Extract the (X, Y) coordinate from the center of the cell holding the provided text.  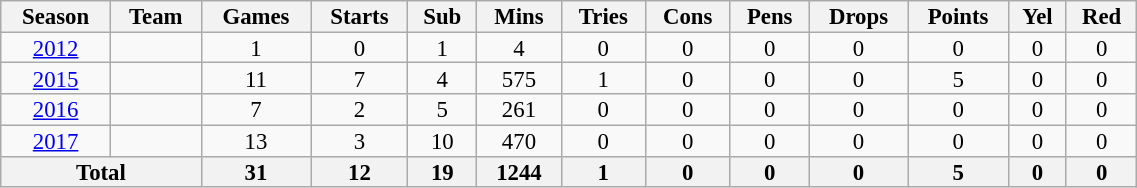
Cons (688, 16)
2 (360, 110)
Sub (442, 16)
11 (256, 78)
470 (520, 140)
3 (360, 140)
Team (156, 16)
Tries (603, 16)
2016 (56, 110)
1244 (520, 172)
Games (256, 16)
31 (256, 172)
13 (256, 140)
12 (360, 172)
Pens (770, 16)
Drops (858, 16)
261 (520, 110)
10 (442, 140)
Mins (520, 16)
Yel (1037, 16)
2015 (56, 78)
575 (520, 78)
Season (56, 16)
Total (101, 172)
Starts (360, 16)
2017 (56, 140)
Points (958, 16)
19 (442, 172)
Red (1101, 16)
2012 (56, 48)
